Output the (x, y) coordinate of the center of the cell containing the given text.  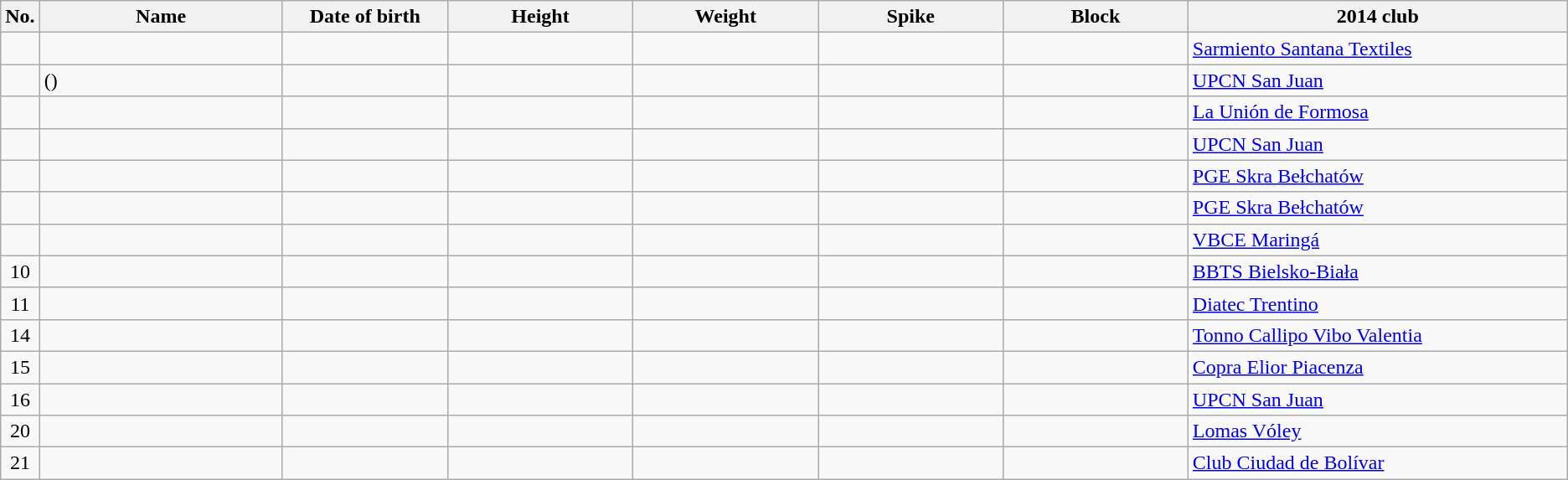
15 (20, 367)
No. (20, 17)
Spike (911, 17)
20 (20, 431)
2014 club (1377, 17)
11 (20, 303)
21 (20, 463)
Weight (725, 17)
Lomas Vóley (1377, 431)
Sarmiento Santana Textiles (1377, 49)
La Unión de Formosa (1377, 112)
VBCE Maringá (1377, 240)
Height (539, 17)
16 (20, 400)
Club Ciudad de Bolívar (1377, 463)
14 (20, 335)
Tonno Callipo Vibo Valentia (1377, 335)
Date of birth (365, 17)
() (161, 80)
10 (20, 271)
Diatec Trentino (1377, 303)
Block (1096, 17)
Name (161, 17)
Copra Elior Piacenza (1377, 367)
BBTS Bielsko-Biała (1377, 271)
